Pinpoint the cell where the given text exists, returning its (X, Y) midpoint coordinate. 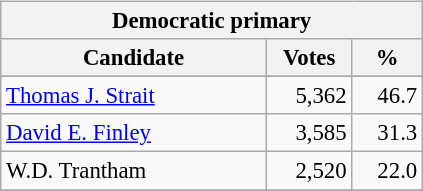
David E. Finley (134, 133)
Candidate (134, 58)
31.3 (388, 133)
2,520 (309, 171)
% (388, 58)
5,362 (309, 96)
22.0 (388, 171)
Votes (309, 58)
46.7 (388, 96)
Democratic primary (212, 21)
Thomas J. Strait (134, 96)
W.D. Trantham (134, 171)
3,585 (309, 133)
